Identify which cell holds the provided text, then report its (X, Y) central coordinate. 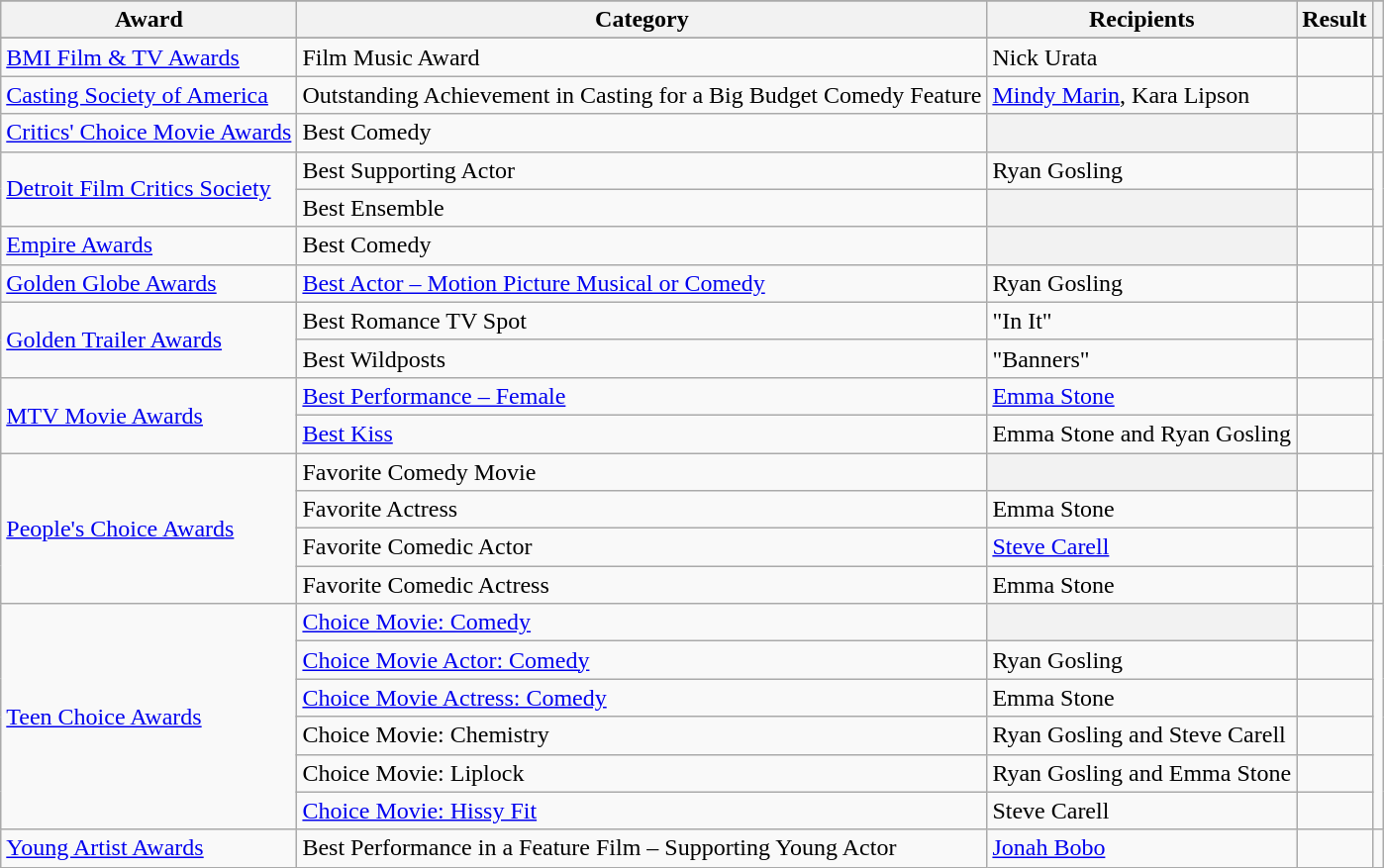
Award (148, 20)
Best Kiss (642, 434)
Film Music Award (642, 57)
Choice Movie: Chemistry (642, 735)
Choice Movie Actress: Comedy (642, 698)
Casting Society of America (148, 95)
Nick Urata (1142, 57)
Choice Movie: Hissy Fit (642, 811)
MTV Movie Awards (148, 415)
Best Performance – Female (642, 396)
Mindy Marin, Kara Lipson (1142, 95)
Favorite Comedic Actor (642, 547)
Best Supporting Actor (642, 170)
Young Artist Awards (148, 848)
Recipients (1142, 20)
Best Wildposts (642, 358)
Golden Trailer Awards (148, 339)
Favorite Actress (642, 510)
Favorite Comedy Movie (642, 472)
Ryan Gosling and Emma Stone (1142, 773)
People's Choice Awards (148, 529)
Choice Movie: Liplock (642, 773)
Favorite Comedic Actress (642, 585)
Golden Globe Awards (148, 283)
Choice Movie Actor: Comedy (642, 660)
Ryan Gosling and Steve Carell (1142, 735)
Empire Awards (148, 245)
Best Romance TV Spot (642, 321)
Emma Stone and Ryan Gosling (1142, 434)
Best Ensemble (642, 208)
Best Performance in a Feature Film – Supporting Young Actor (642, 848)
Choice Movie: Comedy (642, 623)
Outstanding Achievement in Casting for a Big Budget Comedy Feature (642, 95)
BMI Film & TV Awards (148, 57)
Teen Choice Awards (148, 717)
Result (1335, 20)
Best Actor – Motion Picture Musical or Comedy (642, 283)
Critics' Choice Movie Awards (148, 133)
Category (642, 20)
Jonah Bobo (1142, 848)
"Banners" (1142, 358)
"In It" (1142, 321)
Detroit Film Critics Society (148, 189)
